Determine the [X, Y] coordinate at the center of the cell enclosing the given text.  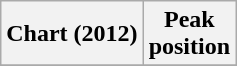
Peakposition [189, 34]
Chart (2012) [72, 34]
